Identify which cell holds the provided text, then report its [X, Y] central coordinate. 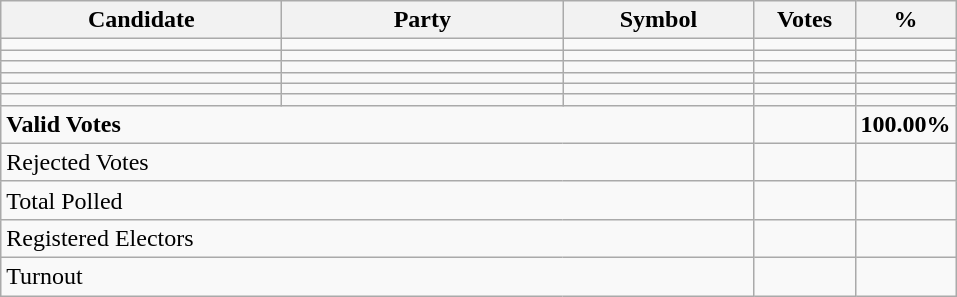
Party [422, 20]
Valid Votes [378, 124]
Total Polled [378, 200]
Candidate [142, 20]
Votes [804, 20]
Registered Electors [378, 238]
Rejected Votes [378, 162]
Symbol [658, 20]
Turnout [378, 276]
% [906, 20]
100.00% [906, 124]
